Capture the cell that displays the provided text and extract its (X, Y) central coordinate. 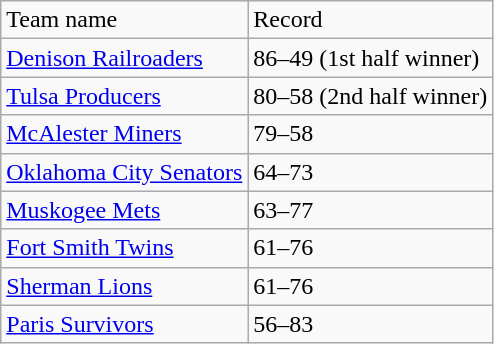
Fort Smith Twins (124, 248)
Paris Survivors (124, 324)
Oklahoma City Senators (124, 172)
Denison Railroaders (124, 58)
63–77 (370, 210)
Record (370, 20)
Sherman Lions (124, 286)
80–58 (2nd half winner) (370, 96)
McAlester Miners (124, 134)
56–83 (370, 324)
86–49 (1st half winner) (370, 58)
Team name (124, 20)
64–73 (370, 172)
79–58 (370, 134)
Muskogee Mets (124, 210)
Tulsa Producers (124, 96)
